Scan for the cell matching the given text and deliver its [X, Y] coordinate at center. 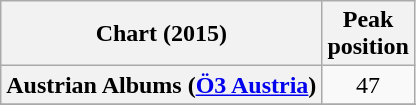
47 [368, 85]
Chart (2015) [162, 34]
Austrian Albums (Ö3 Austria) [162, 85]
Peakposition [368, 34]
